Provide the (x, y) coordinate of the cell's center where the given text is located.  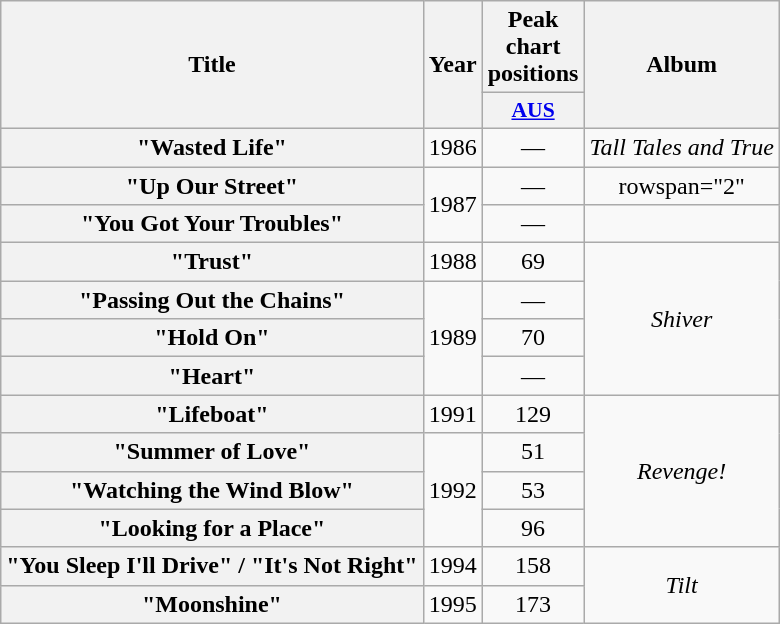
AUS (533, 111)
1994 (452, 566)
"Wasted Life" (212, 147)
70 (533, 338)
"Summer of Love" (212, 452)
Title (212, 65)
Shiver (682, 319)
rowspan="2" (682, 185)
"Hold On" (212, 338)
1991 (452, 414)
"Up Our Street" (212, 185)
129 (533, 414)
158 (533, 566)
1986 (452, 147)
"Lifeboat" (212, 414)
1992 (452, 490)
"Trust" (212, 262)
Album (682, 65)
53 (533, 490)
"Watching the Wind Blow" (212, 490)
1989 (452, 338)
173 (533, 604)
Tilt (682, 585)
Year (452, 65)
"Moonshine" (212, 604)
"You Got Your Troubles" (212, 224)
Revenge! (682, 471)
1987 (452, 204)
96 (533, 528)
"Heart" (212, 376)
"You Sleep I'll Drive" / "It's Not Right" (212, 566)
"Passing Out the Chains" (212, 300)
1995 (452, 604)
Peak chart positions (533, 47)
69 (533, 262)
"Looking for a Place" (212, 528)
1988 (452, 262)
51 (533, 452)
Tall Tales and True (682, 147)
